Return the (x, y) coordinate for the center point of the cell that contains the specified text.  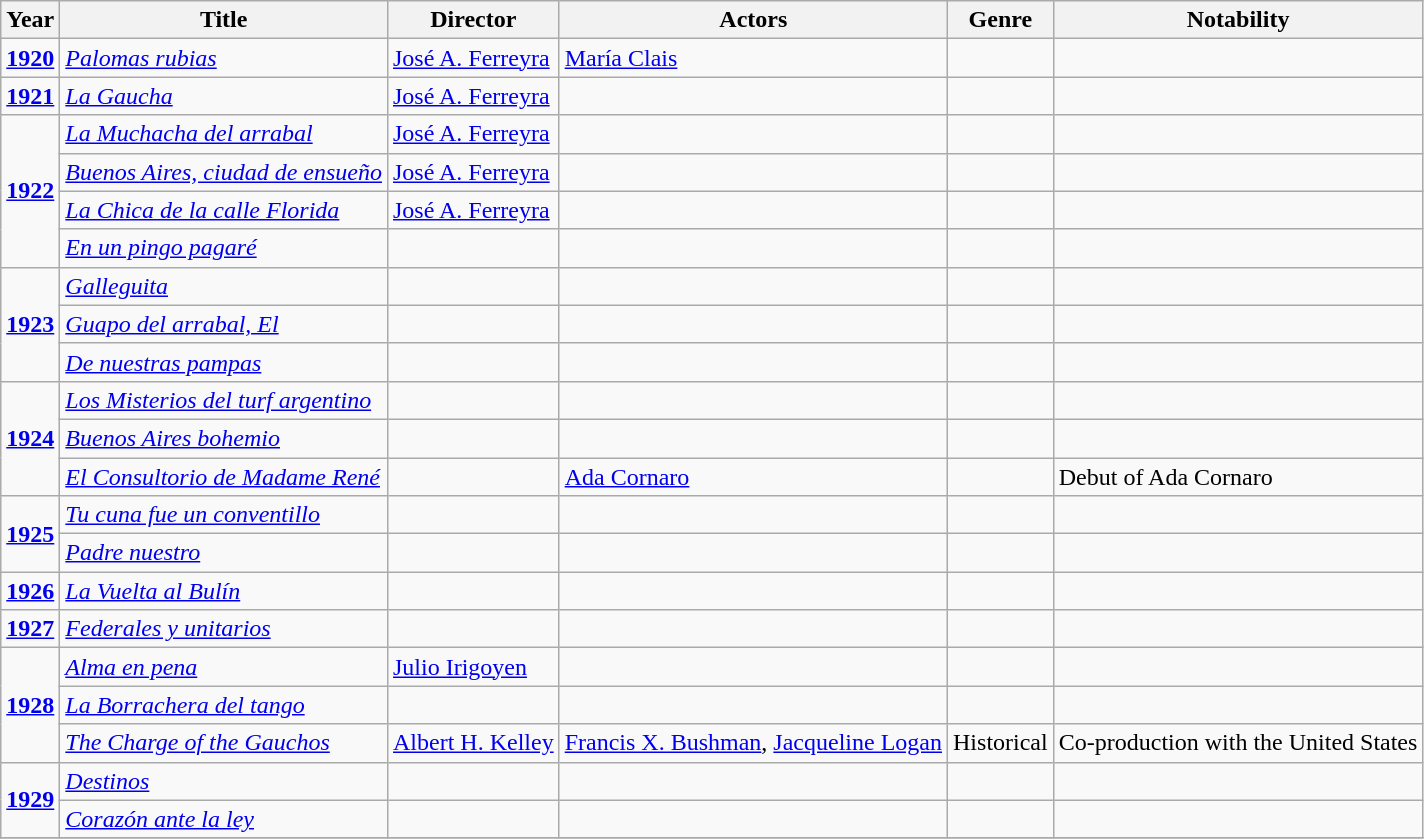
La Chica de la calle Florida (224, 210)
1926 (30, 591)
Actors (753, 20)
1922 (30, 191)
Federales y unitarios (224, 629)
Los Misterios del turf argentino (224, 400)
1923 (30, 324)
1929 (30, 800)
En un pingo pagaré (224, 248)
Destinos (224, 781)
Corazón ante la ley (224, 819)
El Consultorio de Madame René (224, 477)
Director (473, 20)
Francis X. Bushman, Jacqueline Logan (753, 743)
Julio Irigoyen (473, 667)
La Vuelta al Bulín (224, 591)
1925 (30, 534)
Co-production with the United States (1238, 743)
Tu cuna fue un conventillo (224, 515)
De nuestras pampas (224, 362)
1920 (30, 58)
Genre (1001, 20)
Title (224, 20)
María Clais (753, 58)
Galleguita (224, 286)
Buenos Aires, ciudad de ensueño (224, 172)
Palomas rubias (224, 58)
Albert H. Kelley (473, 743)
1921 (30, 96)
Year (30, 20)
Buenos Aires bohemio (224, 438)
La Gaucha (224, 96)
1928 (30, 705)
La Muchacha del arrabal (224, 134)
Notability (1238, 20)
Guapo del arrabal, El (224, 324)
Ada Cornaro (753, 477)
The Charge of the Gauchos (224, 743)
La Borrachera del tango (224, 705)
Padre nuestro (224, 553)
Debut of Ada Cornaro (1238, 477)
Alma en pena (224, 667)
1924 (30, 438)
Historical (1001, 743)
1927 (30, 629)
